Return the [X, Y] coordinate for the center point of the cell that contains the specified text.  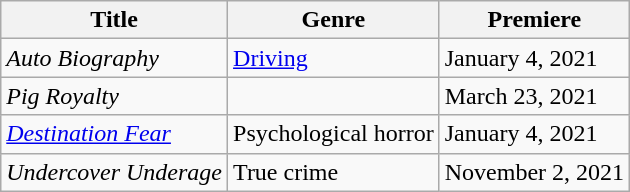
November 2, 2021 [534, 172]
Psychological horror [334, 134]
Driving [334, 58]
Pig Royalty [114, 96]
Premiere [534, 20]
Undercover Underage [114, 172]
March 23, 2021 [534, 96]
Genre [334, 20]
Destination Fear [114, 134]
Title [114, 20]
True crime [334, 172]
Auto Biography [114, 58]
